Pinpoint the cell where the given text exists, returning its [x, y] midpoint coordinate. 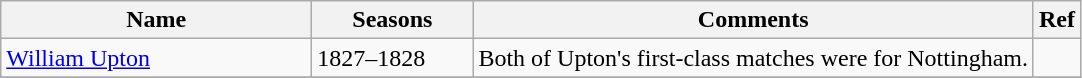
Name [156, 20]
Seasons [392, 20]
Both of Upton's first-class matches were for Nottingham. [754, 58]
Ref [1056, 20]
Comments [754, 20]
William Upton [156, 58]
1827–1828 [392, 58]
